Search for the cell housing the specified text and yield its (x, y) center coordinate. 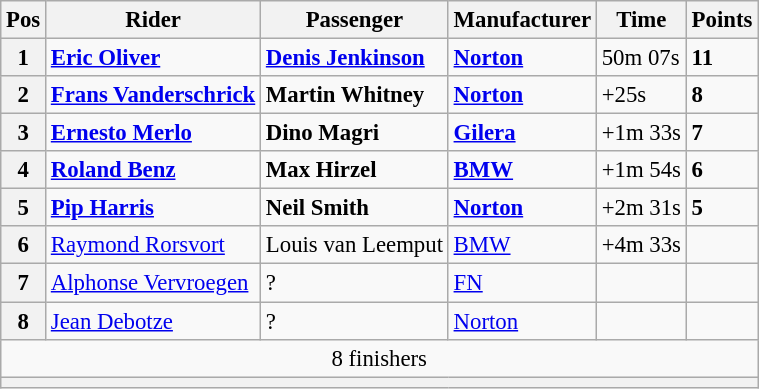
Passenger (355, 20)
Louis van Leemput (355, 245)
Pos (24, 20)
Frans Vanderschrick (154, 95)
Time (641, 20)
+4m 33s (641, 245)
FN (522, 283)
Martin Whitney (355, 95)
Roland Benz (154, 170)
Denis Jenkinson (355, 58)
+2m 31s (641, 208)
Max Hirzel (355, 170)
Pip Harris (154, 208)
4 (24, 170)
11 (722, 58)
Alphonse Vervroegen (154, 283)
Gilera (522, 133)
3 (24, 133)
+1m 54s (641, 170)
Raymond Rorsvort (154, 245)
Points (722, 20)
Dino Magri (355, 133)
Eric Oliver (154, 58)
Rider (154, 20)
Ernesto Merlo (154, 133)
Jean Debotze (154, 321)
+1m 33s (641, 133)
+25s (641, 95)
1 (24, 58)
50m 07s (641, 58)
Neil Smith (355, 208)
8 finishers (380, 358)
Manufacturer (522, 20)
2 (24, 95)
